Output the [X, Y] coordinate of the center of the cell containing the given text.  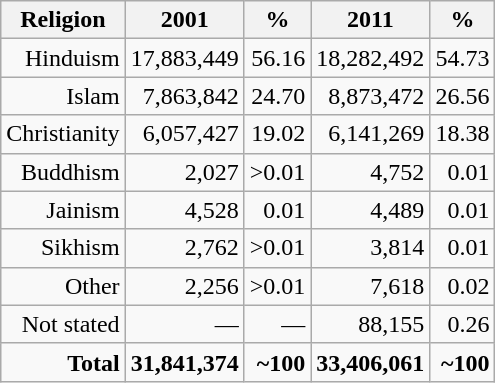
Religion [63, 20]
6,141,269 [370, 134]
Buddhism [63, 172]
2011 [370, 20]
Sikhism [63, 248]
Christianity [63, 134]
54.73 [462, 58]
18,282,492 [370, 58]
2001 [184, 20]
4,489 [370, 210]
7,618 [370, 286]
19.02 [278, 134]
Not stated [63, 324]
3,814 [370, 248]
26.56 [462, 96]
8,873,472 [370, 96]
Other [63, 286]
18.38 [462, 134]
88,155 [370, 324]
56.16 [278, 58]
Total [63, 362]
31,841,374 [184, 362]
2,256 [184, 286]
2,762 [184, 248]
6,057,427 [184, 134]
2,027 [184, 172]
7,863,842 [184, 96]
4,752 [370, 172]
Jainism [63, 210]
17,883,449 [184, 58]
0.02 [462, 286]
Hinduism [63, 58]
24.70 [278, 96]
0.26 [462, 324]
33,406,061 [370, 362]
Islam [63, 96]
4,528 [184, 210]
